Pinpoint the cell where the given text exists, returning its [X, Y] midpoint coordinate. 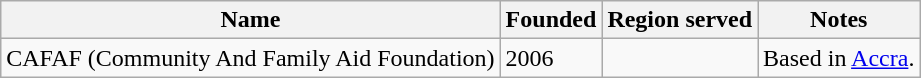
Notes [839, 20]
CAFAF (Community And Family Aid Foundation) [250, 58]
2006 [551, 58]
Name [250, 20]
Founded [551, 20]
Region served [680, 20]
Based in Accra. [839, 58]
